Output the (X, Y) coordinate of the center of the cell containing the given text.  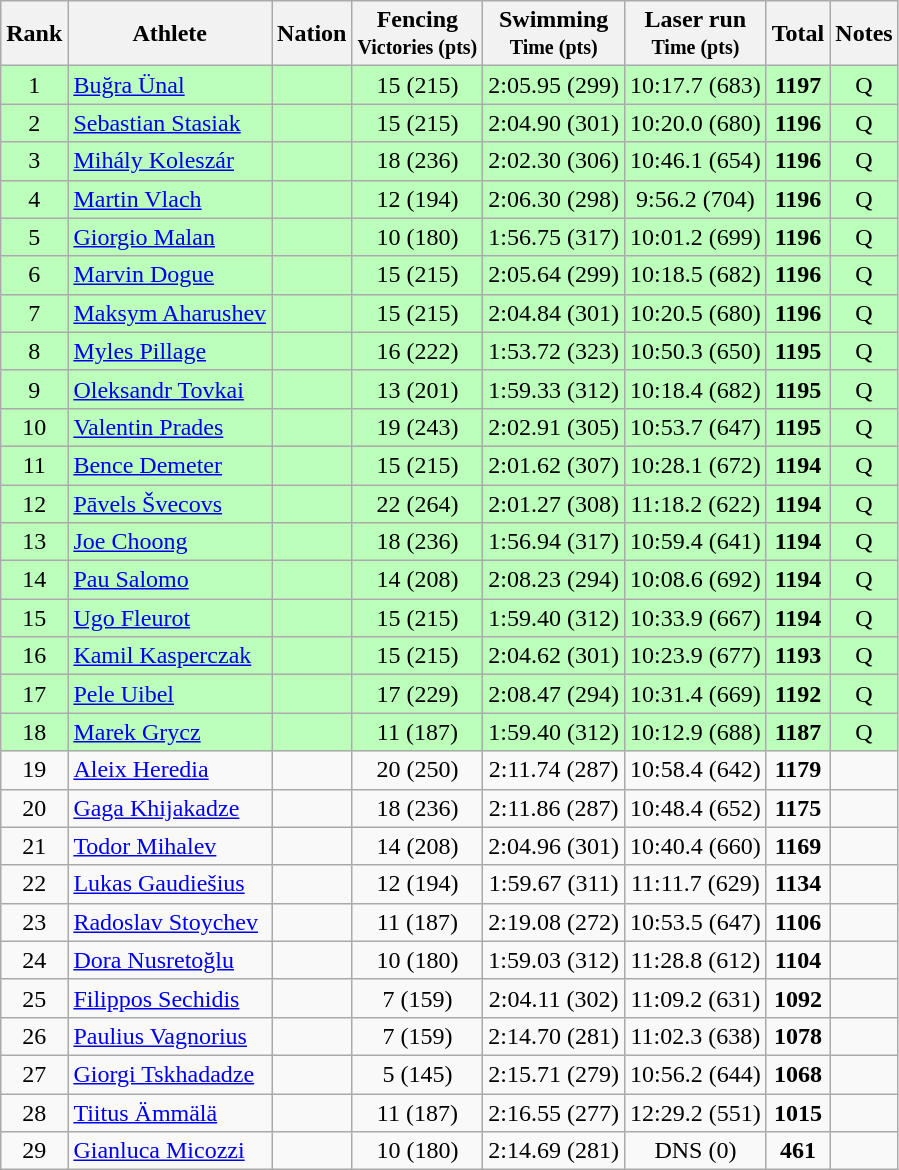
Giorgi Tskhadadze (170, 1074)
1 (34, 85)
2:11.74 (287) (554, 770)
1179 (798, 770)
Myles Pillage (170, 351)
29 (34, 1151)
Gaga Khijakadze (170, 808)
20 (250) (418, 770)
1197 (798, 85)
Giorgio Malan (170, 237)
11:02.3 (638) (696, 1036)
10 (34, 427)
10:33.9 (667) (696, 618)
10:40.4 (660) (696, 846)
2:05.64 (299) (554, 275)
10:50.3 (650) (696, 351)
Sebastian Stasiak (170, 123)
11:09.2 (631) (696, 998)
12:29.2 (551) (696, 1113)
SwimmingTime (pts) (554, 34)
10:20.0 (680) (696, 123)
2:16.55 (277) (554, 1113)
16 (34, 656)
10:08.6 (692) (696, 580)
Notes (864, 34)
24 (34, 960)
22 (264) (418, 503)
2:15.71 (279) (554, 1074)
1193 (798, 656)
10:53.5 (647) (696, 922)
10:31.4 (669) (696, 694)
1169 (798, 846)
DNS (0) (696, 1151)
Athlete (170, 34)
2:04.90 (301) (554, 123)
Joe Choong (170, 542)
10:23.9 (677) (696, 656)
7 (34, 313)
2:04.11 (302) (554, 998)
Maksym Aharushev (170, 313)
2:05.95 (299) (554, 85)
1104 (798, 960)
2:11.86 (287) (554, 808)
Gianluca Micozzi (170, 1151)
13 (34, 542)
Kamil Kasperczak (170, 656)
1:53.72 (323) (554, 351)
1187 (798, 732)
FencingVictories (pts) (418, 34)
10:12.9 (688) (696, 732)
11:28.8 (612) (696, 960)
1175 (798, 808)
1068 (798, 1074)
2:08.47 (294) (554, 694)
1:59.03 (312) (554, 960)
Radoslav Stoychev (170, 922)
2:08.23 (294) (554, 580)
10:17.7 (683) (696, 85)
Tiitus Ämmälä (170, 1113)
8 (34, 351)
1078 (798, 1036)
10:53.7 (647) (696, 427)
20 (34, 808)
27 (34, 1074)
1192 (798, 694)
11 (34, 465)
19 (34, 770)
28 (34, 1113)
1106 (798, 922)
2:01.62 (307) (554, 465)
Buğra Ünal (170, 85)
2:02.30 (306) (554, 161)
Marek Grycz (170, 732)
1134 (798, 884)
Ugo Fleurot (170, 618)
Paulius Vagnorius (170, 1036)
5 (145) (418, 1074)
23 (34, 922)
16 (222) (418, 351)
14 (34, 580)
Oleksandr Tovkai (170, 389)
2:02.91 (305) (554, 427)
2:04.96 (301) (554, 846)
9 (34, 389)
2:06.30 (298) (554, 199)
11:11.7 (629) (696, 884)
10:28.1 (672) (696, 465)
5 (34, 237)
Lukas Gaudiešius (170, 884)
Bence Demeter (170, 465)
2:01.27 (308) (554, 503)
9:56.2 (704) (696, 199)
26 (34, 1036)
2:14.69 (281) (554, 1151)
2:04.62 (301) (554, 656)
Pāvels Švecovs (170, 503)
11:18.2 (622) (696, 503)
2:14.70 (281) (554, 1036)
1015 (798, 1113)
2:04.84 (301) (554, 313)
2 (34, 123)
2:19.08 (272) (554, 922)
1:56.75 (317) (554, 237)
17 (34, 694)
Nation (312, 34)
4 (34, 199)
Aleix Heredia (170, 770)
10:58.4 (642) (696, 770)
Pele Uibel (170, 694)
461 (798, 1151)
15 (34, 618)
Mihály Koleszár (170, 161)
10:01.2 (699) (696, 237)
12 (34, 503)
1:59.33 (312) (554, 389)
Pau Salomo (170, 580)
13 (201) (418, 389)
10:59.4 (641) (696, 542)
10:18.4 (682) (696, 389)
Rank (34, 34)
17 (229) (418, 694)
10:56.2 (644) (696, 1074)
10:20.5 (680) (696, 313)
Total (798, 34)
6 (34, 275)
1:56.94 (317) (554, 542)
25 (34, 998)
Martin Vlach (170, 199)
1:59.67 (311) (554, 884)
10:48.4 (652) (696, 808)
Filippos Sechidis (170, 998)
Marvin Dogue (170, 275)
3 (34, 161)
19 (243) (418, 427)
Todor Mihalev (170, 846)
21 (34, 846)
10:46.1 (654) (696, 161)
Laser runTime (pts) (696, 34)
10:18.5 (682) (696, 275)
22 (34, 884)
1092 (798, 998)
Valentin Prades (170, 427)
18 (34, 732)
Dora Nusretoğlu (170, 960)
